Capture the cell that displays the provided text and extract its (X, Y) central coordinate. 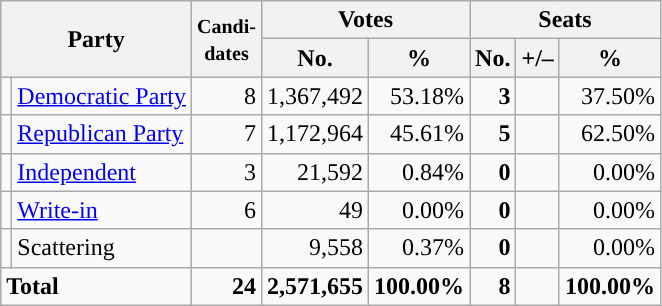
Scattering (102, 248)
7 (226, 134)
53.18% (420, 96)
Votes (365, 20)
6 (226, 210)
45.61% (420, 134)
Republican Party (102, 134)
Independent (102, 172)
49 (314, 210)
21,592 (314, 172)
+/– (538, 58)
5 (493, 134)
Democratic Party (102, 96)
Write-in (102, 210)
0.84% (420, 172)
24 (226, 286)
Candi-dates (226, 39)
Seats (566, 20)
37.50% (610, 96)
Party (96, 39)
9,558 (314, 248)
0.37% (420, 248)
1,367,492 (314, 96)
Total (96, 286)
1,172,964 (314, 134)
62.50% (610, 134)
2,571,655 (314, 286)
